For the text-containing cell, return its midpoint in (X, Y) coordinate format. 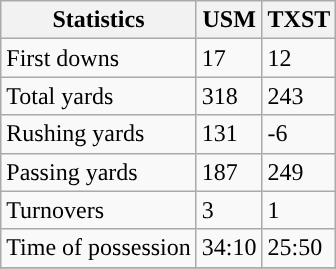
Turnovers (99, 210)
-6 (299, 134)
249 (299, 172)
Statistics (99, 20)
1 (299, 210)
Rushing yards (99, 134)
Passing yards (99, 172)
25:50 (299, 248)
3 (229, 210)
12 (299, 58)
USM (229, 20)
17 (229, 58)
Total yards (99, 96)
34:10 (229, 248)
Time of possession (99, 248)
131 (229, 134)
318 (229, 96)
187 (229, 172)
First downs (99, 58)
TXST (299, 20)
243 (299, 96)
